Detect which cell encompasses the target text, then output its (x, y) center coordinate. 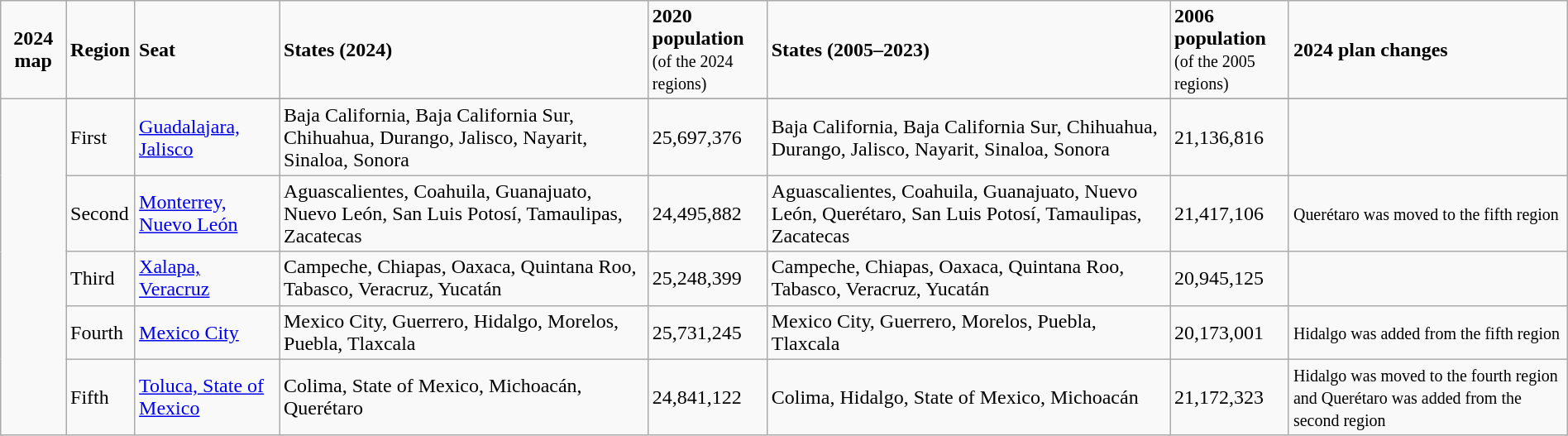
Hidalgo was added from the fifth region (1427, 333)
Guadalajara, Jalisco (207, 137)
20,945,125 (1230, 278)
24,841,122 (707, 397)
Seat (207, 50)
Mexico City (207, 333)
Mexico City, Guerrero, Morelos, Puebla, Tlaxcala (968, 333)
21,172,323 (1230, 397)
Hidalgo was moved to the fourth region and Querétaro was added from the second region (1427, 397)
Xalapa, Veracruz (207, 278)
Colima, State of Mexico, Michoacán, Querétaro (464, 397)
25,697,376 (707, 137)
Colima, Hidalgo, State of Mexico, Michoacán (968, 397)
25,731,245 (707, 333)
21,417,106 (1230, 213)
Region (101, 50)
21,136,816 (1230, 137)
20,173,001 (1230, 333)
Monterrey, Nuevo León (207, 213)
2024 plan changes (1427, 50)
Aguascalientes, Coahuila, Guanajuato, Nuevo León, Querétaro, San Luis Potosí, Tamaulipas, Zacatecas (968, 213)
24,495,882 (707, 213)
Aguascalientes, Coahuila, Guanajuato, Nuevo León, San Luis Potosí, Tamaulipas, Zacatecas (464, 213)
2024 map (33, 50)
25,248,399 (707, 278)
Fourth (101, 333)
Mexico City, Guerrero, Hidalgo, Morelos, Puebla, Tlaxcala (464, 333)
States (2024) (464, 50)
Second (101, 213)
2006 population(of the 2005 regions) (1230, 50)
Toluca, State of Mexico (207, 397)
First (101, 137)
Querétaro was moved to the fifth region (1427, 213)
Fifth (101, 397)
Third (101, 278)
2020 population(of the 2024 regions) (707, 50)
States (2005–2023) (968, 50)
